Scan for the cell matching the given text and deliver its (x, y) coordinate at center. 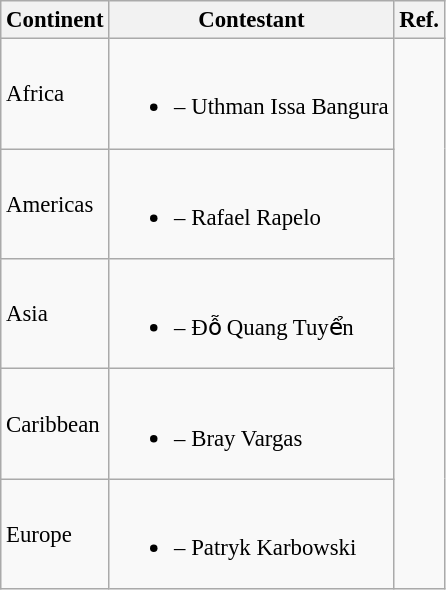
– Patryk Karbowski (252, 534)
Contestant (252, 20)
Continent (55, 20)
Americas (55, 204)
Ref. (419, 20)
Asia (55, 314)
– Đỗ Quang Tuyển (252, 314)
Caribbean (55, 424)
Europe (55, 534)
– Uthman Issa Bangura (252, 94)
– Rafael Rapelo (252, 204)
– Bray Vargas (252, 424)
Africa (55, 94)
